For the text-containing cell, return its midpoint in (X, Y) coordinate format. 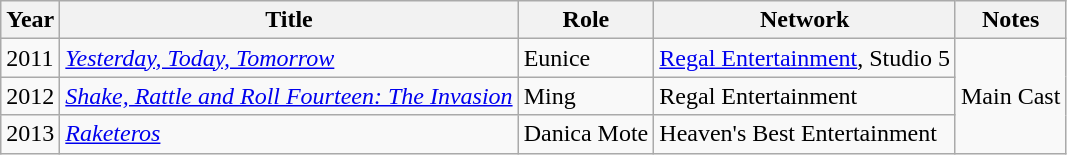
2012 (30, 96)
Yesterday, Today, Tomorrow (289, 58)
Heaven's Best Entertainment (805, 134)
Regal Entertainment (805, 96)
Regal Entertainment, Studio 5 (805, 58)
Year (30, 20)
Raketeros (289, 134)
Ming (586, 96)
Role (586, 20)
2011 (30, 58)
Title (289, 20)
2013 (30, 134)
Danica Mote (586, 134)
Network (805, 20)
Shake, Rattle and Roll Fourteen: The Invasion (289, 96)
Eunice (586, 58)
Main Cast (1010, 96)
Notes (1010, 20)
